Extract the [x, y] coordinate from the center of the cell holding the provided text.  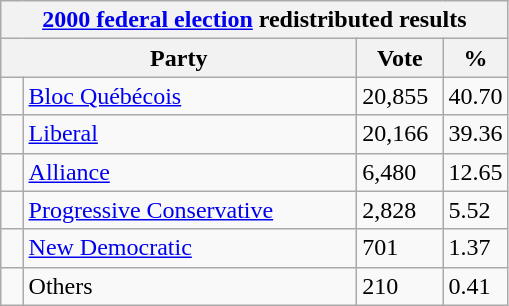
6,480 [400, 172]
20,855 [400, 96]
% [476, 58]
40.70 [476, 96]
701 [400, 248]
5.52 [476, 210]
2,828 [400, 210]
12.65 [476, 172]
0.41 [476, 286]
210 [400, 286]
20,166 [400, 134]
Party [179, 58]
2000 federal election redistributed results [254, 20]
Others [190, 286]
39.36 [476, 134]
New Democratic [190, 248]
Progressive Conservative [190, 210]
Bloc Québécois [190, 96]
Alliance [190, 172]
1.37 [476, 248]
Liberal [190, 134]
Vote [400, 58]
